Detect which cell encompasses the target text, then output its (x, y) center coordinate. 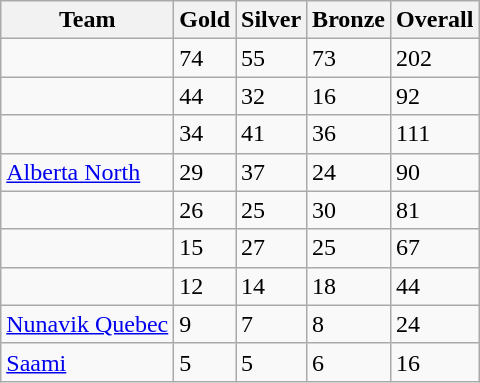
15 (205, 248)
34 (205, 134)
202 (435, 58)
14 (272, 286)
32 (272, 96)
111 (435, 134)
27 (272, 248)
8 (349, 324)
9 (205, 324)
6 (349, 362)
Nunavik Quebec (88, 324)
81 (435, 210)
36 (349, 134)
90 (435, 172)
92 (435, 96)
73 (349, 58)
41 (272, 134)
67 (435, 248)
12 (205, 286)
74 (205, 58)
Team (88, 20)
Bronze (349, 20)
Saami (88, 362)
55 (272, 58)
Silver (272, 20)
30 (349, 210)
Alberta North (88, 172)
26 (205, 210)
18 (349, 286)
Gold (205, 20)
29 (205, 172)
37 (272, 172)
7 (272, 324)
Overall (435, 20)
